From the cell containing the given text, extract its center point as [x, y] coordinate. 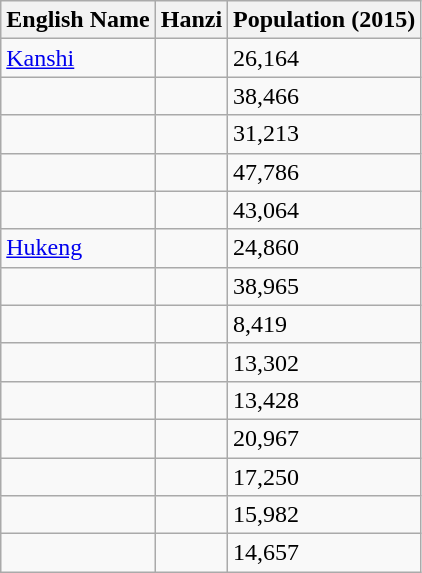
26,164 [324, 58]
Hukeng [78, 248]
Kanshi [78, 58]
13,428 [324, 400]
38,466 [324, 96]
43,064 [324, 210]
English Name [78, 20]
20,967 [324, 438]
38,965 [324, 286]
31,213 [324, 134]
8,419 [324, 324]
15,982 [324, 515]
47,786 [324, 172]
13,302 [324, 362]
Hanzi [191, 20]
Population (2015) [324, 20]
14,657 [324, 553]
24,860 [324, 248]
17,250 [324, 477]
